Return (X, Y) of the center of cell containing provided text 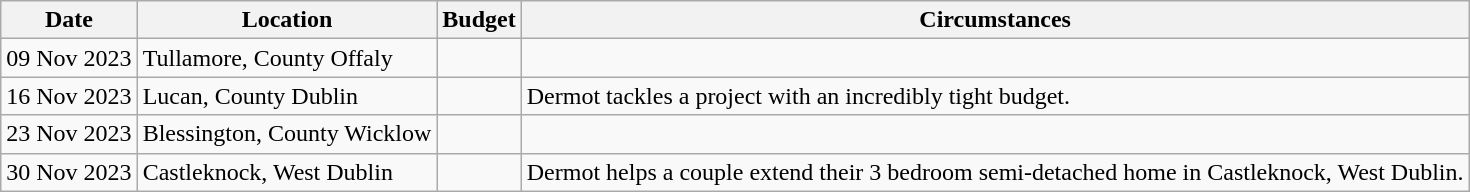
23 Nov 2023 (69, 134)
Tullamore, County Offaly (287, 58)
Dermot tackles a project with an incredibly tight budget. (995, 96)
Blessington, County Wicklow (287, 134)
Dermot helps a couple extend their 3 bedroom semi-detached home in Castleknock, West Dublin. (995, 172)
16 Nov 2023 (69, 96)
30 Nov 2023 (69, 172)
Circumstances (995, 20)
Lucan, County Dublin (287, 96)
Location (287, 20)
Date (69, 20)
Castleknock, West Dublin (287, 172)
Budget (479, 20)
09 Nov 2023 (69, 58)
